Return the [x, y] coordinate for the center point of the cell that contains the specified text.  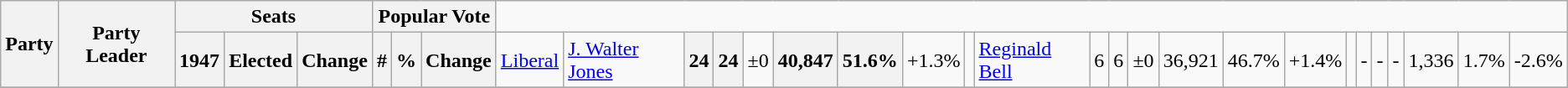
Party Leader [116, 44]
J. Walter Jones [624, 60]
Seats [274, 17]
Liberal [529, 60]
51.6% [869, 60]
46.7% [1253, 60]
-2.6% [1538, 60]
Party [29, 44]
Popular Vote [434, 17]
Reginald Bell [1032, 60]
+1.4% [1315, 60]
1,336 [1431, 60]
40,847 [806, 60]
% [405, 60]
+1.3% [933, 60]
36,921 [1191, 60]
1.7% [1484, 60]
1947 [199, 60]
# [382, 60]
Elected [261, 60]
